Output the [x, y] coordinate of the center of the cell containing the given text.  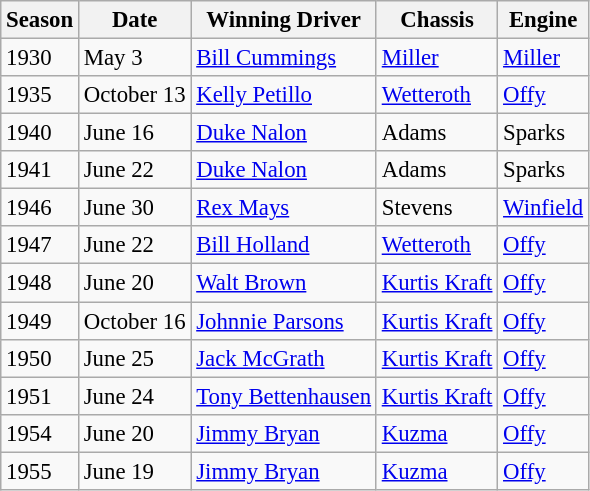
Engine [544, 20]
June 16 [134, 133]
1940 [40, 133]
Winning Driver [284, 20]
June 30 [134, 208]
Walt Brown [284, 283]
May 3 [134, 58]
1946 [40, 208]
1951 [40, 396]
1950 [40, 358]
1955 [40, 471]
1954 [40, 433]
October 13 [134, 95]
1935 [40, 95]
1941 [40, 170]
June 25 [134, 358]
Chassis [436, 20]
October 16 [134, 321]
1949 [40, 321]
Johnnie Parsons [284, 321]
Date [134, 20]
Bill Holland [284, 245]
Kelly Petillo [284, 95]
Bill Cummings [284, 58]
1930 [40, 58]
1947 [40, 245]
Rex Mays [284, 208]
Season [40, 20]
June 19 [134, 471]
June 24 [134, 396]
1948 [40, 283]
Stevens [436, 208]
Winfield [544, 208]
Tony Bettenhausen [284, 396]
Jack McGrath [284, 358]
